Locate the cell with the specified text and output its (X, Y) center coordinate. 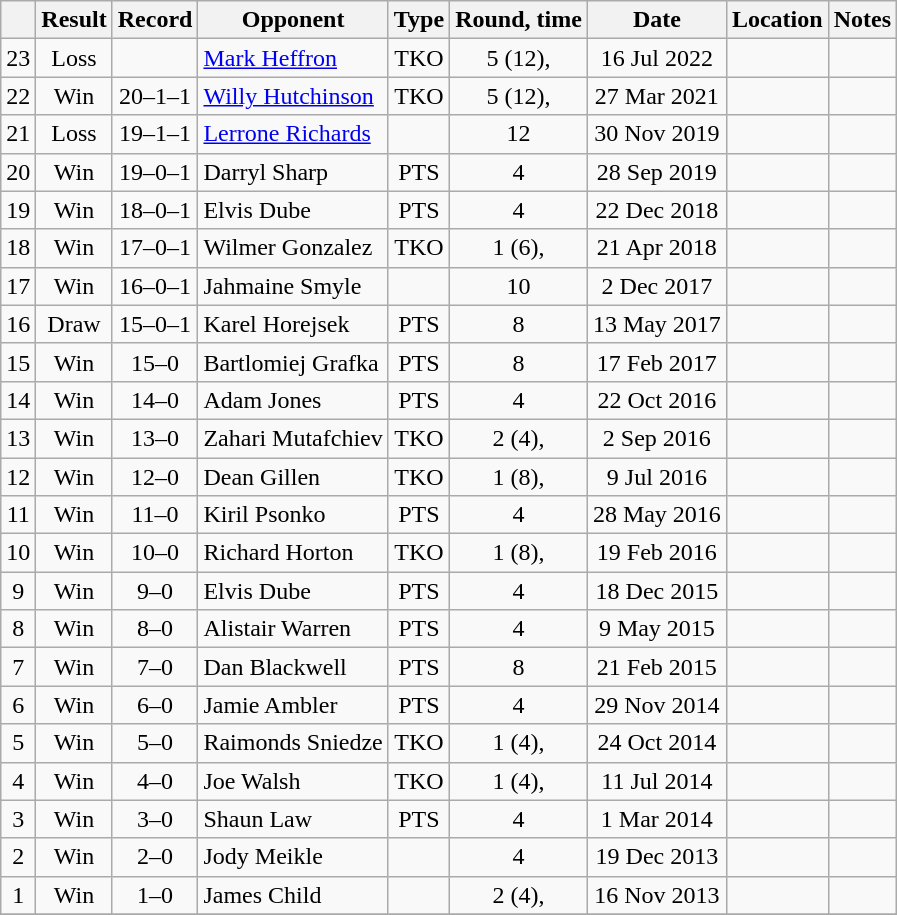
16 Jul 2022 (656, 58)
20–1–1 (155, 96)
10–0 (155, 553)
15–0 (155, 362)
21 Feb 2015 (656, 667)
1–0 (155, 895)
19–1–1 (155, 134)
Notes (862, 20)
Mark Heffron (293, 58)
Result (74, 20)
Dean Gillen (293, 477)
1 (18, 895)
13–0 (155, 438)
14 (18, 400)
5–0 (155, 743)
Lerrone Richards (293, 134)
16–0–1 (155, 286)
15–0–1 (155, 324)
Karel Horejsek (293, 324)
11 Jul 2014 (656, 781)
Bartlomiej Grafka (293, 362)
8–0 (155, 629)
13 May 2017 (656, 324)
Jody Meikle (293, 857)
6 (18, 705)
17 Feb 2017 (656, 362)
15 (18, 362)
Joe Walsh (293, 781)
Willy Hutchinson (293, 96)
21 (18, 134)
Adam Jones (293, 400)
21 Apr 2018 (656, 248)
28 Sep 2019 (656, 172)
Jahmaine Smyle (293, 286)
4–0 (155, 781)
Zahari Mutafchiev (293, 438)
19 Feb 2016 (656, 553)
9 May 2015 (656, 629)
17–0–1 (155, 248)
23 (18, 58)
11 (18, 515)
1 (6), (519, 248)
18 Dec 2015 (656, 591)
20 (18, 172)
12–0 (155, 477)
7–0 (155, 667)
18 (18, 248)
7 (18, 667)
9 Jul 2016 (656, 477)
Opponent (293, 20)
Darryl Sharp (293, 172)
Record (155, 20)
30 Nov 2019 (656, 134)
Wilmer Gonzalez (293, 248)
13 (18, 438)
1 Mar 2014 (656, 819)
Jamie Ambler (293, 705)
Shaun Law (293, 819)
11–0 (155, 515)
22 (18, 96)
3–0 (155, 819)
9–0 (155, 591)
James Child (293, 895)
Round, time (519, 20)
14–0 (155, 400)
Dan Blackwell (293, 667)
2 (18, 857)
6–0 (155, 705)
19–0–1 (155, 172)
19 (18, 210)
2 Sep 2016 (656, 438)
29 Nov 2014 (656, 705)
Raimonds Sniedze (293, 743)
28 May 2016 (656, 515)
27 Mar 2021 (656, 96)
Type (418, 20)
5 (18, 743)
Richard Horton (293, 553)
2 Dec 2017 (656, 286)
Kiril Psonko (293, 515)
Alistair Warren (293, 629)
Location (777, 20)
9 (18, 591)
Date (656, 20)
17 (18, 286)
18–0–1 (155, 210)
19 Dec 2013 (656, 857)
22 Oct 2016 (656, 400)
22 Dec 2018 (656, 210)
24 Oct 2014 (656, 743)
Draw (74, 324)
3 (18, 819)
2–0 (155, 857)
16 (18, 324)
16 Nov 2013 (656, 895)
